Capture the cell that displays the provided text and extract its (x, y) central coordinate. 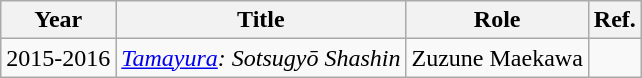
Title (261, 20)
2015-2016 (58, 58)
Year (58, 20)
Ref. (614, 20)
Role (497, 20)
Tamayura: Sotsugyō Shashin (261, 58)
Zuzune Maekawa (497, 58)
